From the cell containing the given text, extract its center point as [x, y] coordinate. 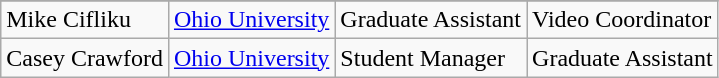
Video Coordinator [623, 20]
Student Manager [431, 58]
Mike Cifliku [85, 20]
Casey Crawford [85, 58]
